Return the (X, Y) coordinate for the center point of the cell that contains the specified text.  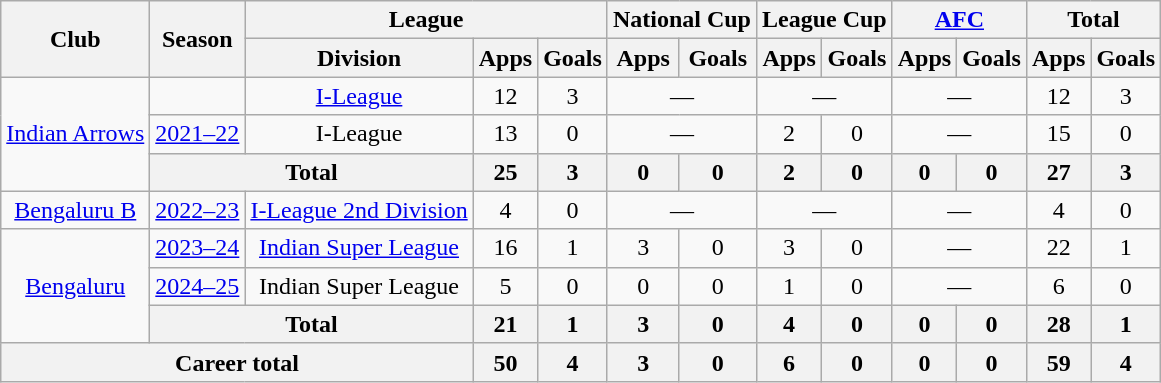
Division (359, 58)
5 (505, 286)
Bengaluru B (76, 210)
2024–25 (198, 286)
2021–22 (198, 134)
Season (198, 39)
59 (1058, 362)
2023–24 (198, 248)
28 (1058, 324)
Bengaluru (76, 286)
AFC (959, 20)
50 (505, 362)
Club (76, 39)
2022–23 (198, 210)
22 (1058, 248)
25 (505, 172)
I-League 2nd Division (359, 210)
15 (1058, 134)
Career total (237, 362)
21 (505, 324)
League Cup (824, 20)
16 (505, 248)
27 (1058, 172)
League (426, 20)
National Cup (682, 20)
13 (505, 134)
Indian Arrows (76, 134)
